Detect which cell encompasses the target text, then output its (x, y) center coordinate. 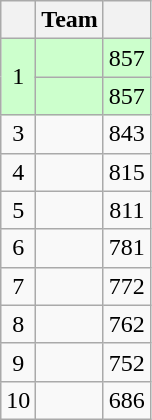
5 (18, 210)
6 (18, 248)
10 (18, 400)
4 (18, 172)
7 (18, 286)
781 (126, 248)
3 (18, 134)
8 (18, 324)
762 (126, 324)
1 (18, 77)
752 (126, 362)
686 (126, 400)
Team (70, 20)
815 (126, 172)
772 (126, 286)
9 (18, 362)
811 (126, 210)
843 (126, 134)
